Provide the (X, Y) coordinate of the cell's center where the given text is located.  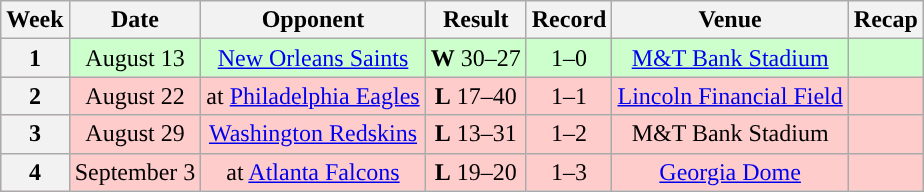
at Philadelphia Eagles (313, 96)
1 (35, 58)
L 17–40 (476, 96)
at Atlanta Falcons (313, 172)
L 13–31 (476, 134)
L 19–20 (476, 172)
Result (476, 20)
September 3 (135, 172)
Date (135, 20)
Opponent (313, 20)
August 29 (135, 134)
Record (569, 20)
Week (35, 20)
3 (35, 134)
August 22 (135, 96)
August 13 (135, 58)
Recap (886, 20)
Venue (730, 20)
1–0 (569, 58)
1–1 (569, 96)
1–3 (569, 172)
Georgia Dome (730, 172)
4 (35, 172)
W 30–27 (476, 58)
1–2 (569, 134)
Lincoln Financial Field (730, 96)
Washington Redskins (313, 134)
New Orleans Saints (313, 58)
2 (35, 96)
